Detect which cell encompasses the target text, then output its [x, y] center coordinate. 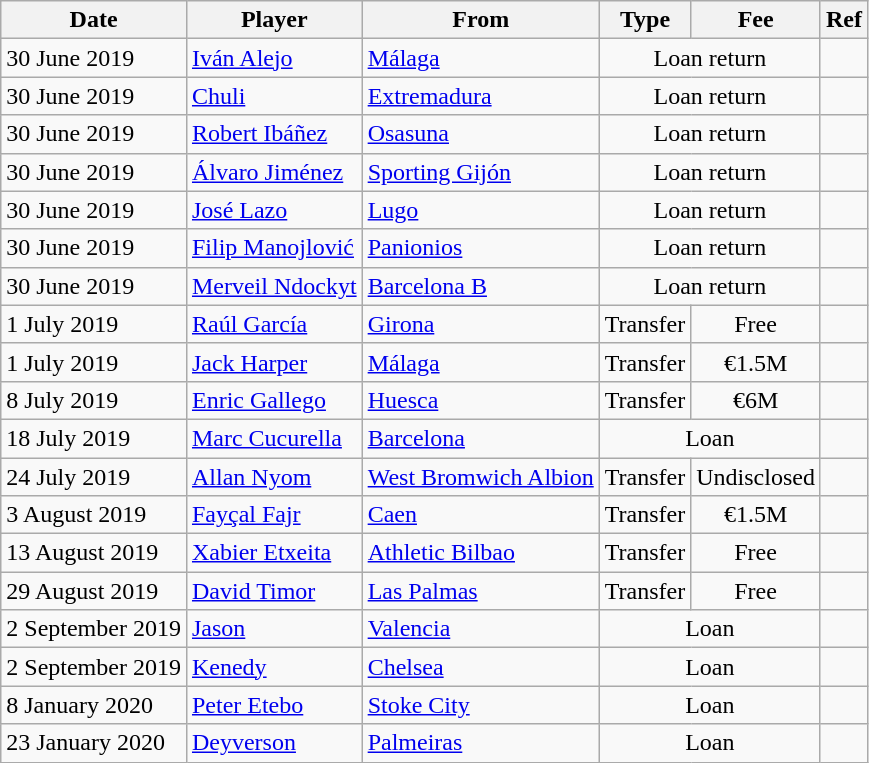
Osasuna [480, 134]
Allan Nyom [274, 477]
Girona [480, 324]
From [480, 20]
23 January 2020 [94, 743]
Iván Alejo [274, 58]
David Timor [274, 591]
Date [94, 20]
24 July 2019 [94, 477]
Robert Ibáñez [274, 134]
Type [645, 20]
Barcelona [480, 438]
Ref [844, 20]
José Lazo [274, 210]
Jack Harper [274, 362]
Stoke City [480, 705]
Undisclosed [756, 477]
8 July 2019 [94, 400]
Athletic Bilbao [480, 553]
Caen [480, 515]
Barcelona B [480, 286]
Extremadura [480, 96]
Lugo [480, 210]
Valencia [480, 629]
Kenedy [274, 667]
Raúl García [274, 324]
18 July 2019 [94, 438]
€6M [756, 400]
Jason [274, 629]
Fee [756, 20]
Chelsea [480, 667]
Marc Cucurella [274, 438]
Panionios [480, 248]
Player [274, 20]
Fayçal Fajr [274, 515]
Huesca [480, 400]
Deyverson [274, 743]
Merveil Ndockyt [274, 286]
Palmeiras [480, 743]
Filip Manojlović [274, 248]
Enric Gallego [274, 400]
Peter Etebo [274, 705]
8 January 2020 [94, 705]
Las Palmas [480, 591]
Álvaro Jiménez [274, 172]
3 August 2019 [94, 515]
13 August 2019 [94, 553]
Chuli [274, 96]
Xabier Etxeita [274, 553]
West Bromwich Albion [480, 477]
29 August 2019 [94, 591]
Sporting Gijón [480, 172]
